Determine the (X, Y) coordinate at the center of the cell enclosing the given text.  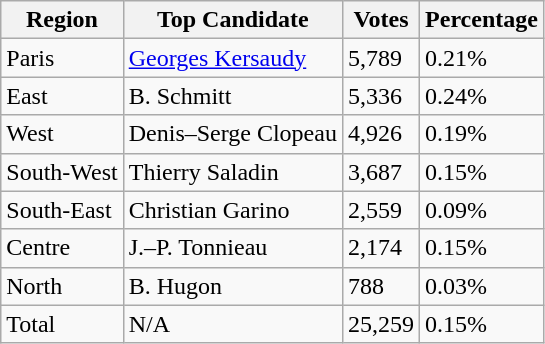
0.21% (482, 58)
0.09% (482, 210)
J.–P. Tonnieau (232, 248)
25,259 (380, 324)
Thierry Saladin (232, 172)
Region (62, 20)
Christian Garino (232, 210)
B. Schmitt (232, 96)
Percentage (482, 20)
North (62, 286)
Denis–Serge Clopeau (232, 134)
N/A (232, 324)
5,336 (380, 96)
2,174 (380, 248)
0.24% (482, 96)
Centre (62, 248)
Paris (62, 58)
Total (62, 324)
South-East (62, 210)
0.03% (482, 286)
Georges Kersaudy (232, 58)
West (62, 134)
4,926 (380, 134)
0.19% (482, 134)
B. Hugon (232, 286)
Top Candidate (232, 20)
South-West (62, 172)
2,559 (380, 210)
3,687 (380, 172)
East (62, 96)
788 (380, 286)
Votes (380, 20)
5,789 (380, 58)
